For the text-containing cell, return its midpoint in [x, y] coordinate format. 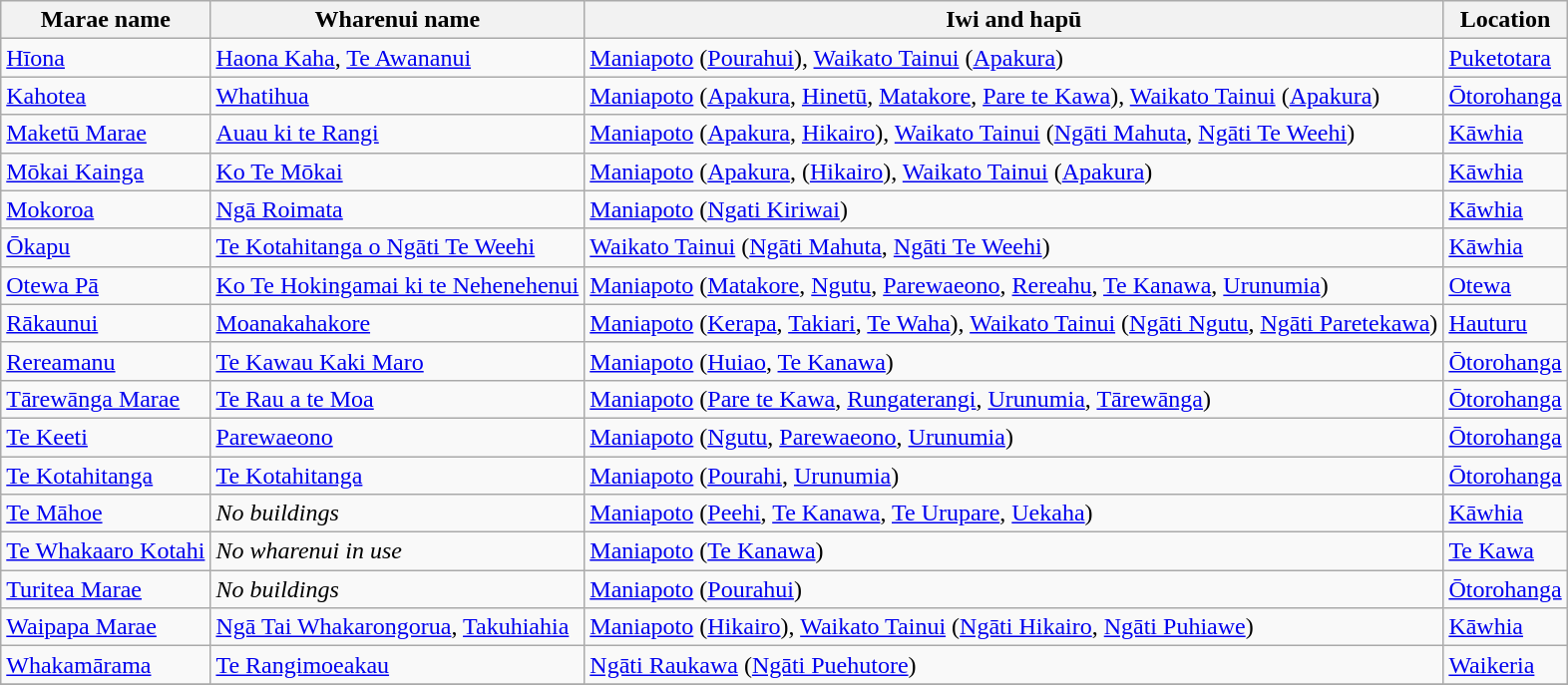
Otewa Pā [106, 285]
Ōkapu [106, 247]
Maniapoto (Pare te Kawa, Rungaterangi, Urunumia, Tārewānga) [1013, 399]
Maniapoto (Pourahui), Waikato Tainui (Apakura) [1013, 58]
Te Kawau Kaki Maro [397, 361]
Waikeria [1505, 665]
Te Kotahitanga o Ngāti Te Weehi [397, 247]
Te Rangimoeakau [397, 665]
Wharenui name [397, 20]
Maketū Marae [106, 134]
Ko Te Mōkai [397, 171]
Maniapoto (Te Kanawa) [1013, 551]
Marae name [106, 20]
Maniapoto (Matakore, Ngutu, Parewaeono, Rereahu, Te Kanawa, Urunumia) [1013, 285]
Maniapoto (Ngati Kiriwai) [1013, 209]
Maniapoto (Ngutu, Parewaeono, Urunumia) [1013, 437]
Ngāti Raukawa (Ngāti Puehutore) [1013, 665]
No wharenui in use [397, 551]
Te Keeti [106, 437]
Kahotea [106, 96]
Maniapoto (Huiao, Te Kanawa) [1013, 361]
Maniapoto (Apakura, (Hikairo), Waikato Tainui (Apakura) [1013, 171]
Maniapoto (Apakura, Hinetū, Matakore, Pare te Kawa), Waikato Tainui (Apakura) [1013, 96]
Maniapoto (Pourahi, Urunumia) [1013, 476]
Tārewānga Marae [106, 399]
Auau ki te Rangi [397, 134]
Rākaunui [106, 323]
Puketotara [1505, 58]
Mōkai Kainga [106, 171]
Waikato Tainui (Ngāti Mahuta, Ngāti Te Weehi) [1013, 247]
Maniapoto (Pourahui) [1013, 589]
Te Rau a te Moa [397, 399]
Te Kawa [1505, 551]
Ngā Roimata [397, 209]
Haona Kaha, Te Awananui [397, 58]
Maniapoto (Peehi, Te Kanawa, Te Urupare, Uekaha) [1013, 514]
Otewa [1505, 285]
Mokoroa [106, 209]
Iwi and hapū [1013, 20]
Ngā Tai Whakarongorua, Takuhiahia [397, 627]
Whakamārama [106, 665]
Te Whakaaro Kotahi [106, 551]
Te Māhoe [106, 514]
Rereamanu [106, 361]
Ko Te Hokingamai ki te Nehenehenui [397, 285]
Maniapoto (Kerapa, Takiari, Te Waha), Waikato Tainui (Ngāti Ngutu, Ngāti Paretekawa) [1013, 323]
Hīona [106, 58]
Whatihua [397, 96]
Hauturu [1505, 323]
Maniapoto (Apakura, Hikairo), Waikato Tainui (Ngāti Mahuta, Ngāti Te Weehi) [1013, 134]
Moanakahakore [397, 323]
Turitea Marae [106, 589]
Maniapoto (Hikairo), Waikato Tainui (Ngāti Hikairo, Ngāti Puhiawe) [1013, 627]
Parewaeono [397, 437]
Waipapa Marae [106, 627]
Location [1505, 20]
